Find where the given text appears and provide that cell's center as [x, y] coordinate. 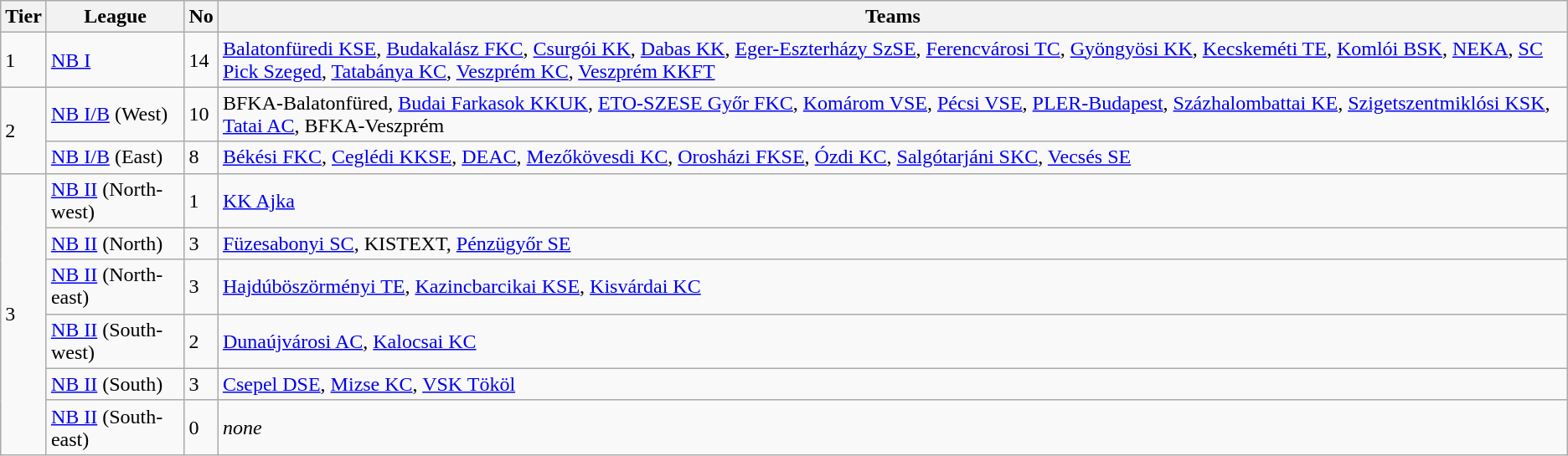
10 [201, 114]
NB II (South) [116, 384]
Csepel DSE, Mizse KC, VSK Tököl [893, 384]
0 [201, 427]
NB II (South-west) [116, 341]
NB I [116, 60]
Dunaújvárosi AC, Kalocsai KC [893, 341]
none [893, 427]
NB II (South-east) [116, 427]
League [116, 17]
NB II (North-east) [116, 286]
NB I/B (East) [116, 157]
NB I/B (West) [116, 114]
No [201, 17]
8 [201, 157]
14 [201, 60]
Békési FKC, Ceglédi KKSE, DEAC, Mezőkövesdi KC, Orosházi FKSE, Ózdi KC, Salgótarjáni SKC, Vecsés SE [893, 157]
Teams [893, 17]
Hajdúböszörményi TE, Kazincbarcikai KSE, Kisvárdai KC [893, 286]
Füzesabonyi SC, KISTEXT, Pénzügyőr SE [893, 243]
NB II (North) [116, 243]
Tier [23, 17]
NB II (North-west) [116, 201]
KK Ajka [893, 201]
